Scan for the cell matching the given text and deliver its [x, y] coordinate at center. 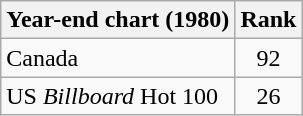
92 [268, 58]
Canada [118, 58]
Year-end chart (1980) [118, 20]
US Billboard Hot 100 [118, 96]
26 [268, 96]
Rank [268, 20]
